Locate the cell with the specified text and output its [X, Y] center coordinate. 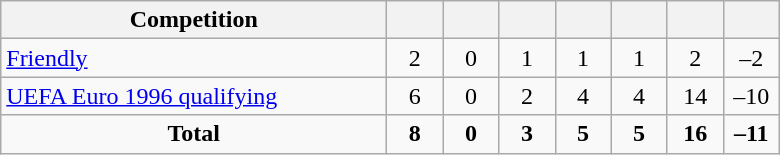
Total [194, 134]
14 [695, 96]
–10 [751, 96]
Competition [194, 20]
Friendly [194, 58]
6 [415, 96]
3 [527, 134]
UEFA Euro 1996 qualifying [194, 96]
8 [415, 134]
–11 [751, 134]
–2 [751, 58]
16 [695, 134]
